Return (X, Y) of the center of cell containing provided text 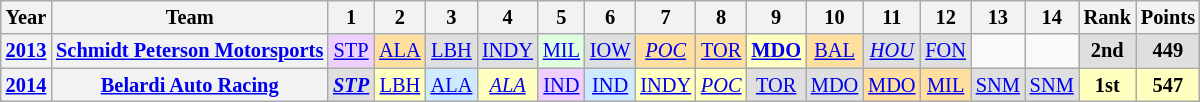
IOW (610, 51)
3 (452, 17)
1 (351, 17)
8 (721, 17)
BAL (834, 51)
547 (1168, 85)
2nd (1108, 51)
Belardi Auto Racing (190, 85)
FON (945, 51)
4 (508, 17)
2 (400, 17)
Year (26, 17)
6 (610, 17)
Schmidt Peterson Motorsports (190, 51)
Team (190, 17)
Rank (1108, 17)
Points (1168, 17)
9 (776, 17)
13 (998, 17)
HOU (892, 51)
2014 (26, 85)
11 (892, 17)
2013 (26, 51)
12 (945, 17)
7 (666, 17)
1st (1108, 85)
449 (1168, 51)
10 (834, 17)
14 (1052, 17)
5 (562, 17)
